Search for the cell housing the specified text and yield its [X, Y] center coordinate. 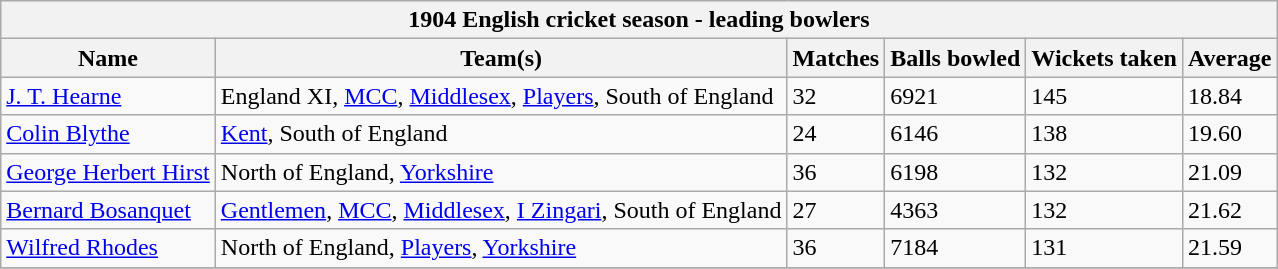
North of England, Players, Yorkshire [501, 248]
6921 [956, 96]
18.84 [1230, 96]
21.59 [1230, 248]
27 [836, 210]
Matches [836, 58]
21.09 [1230, 172]
6146 [956, 134]
Kent, South of England [501, 134]
Wickets taken [1104, 58]
Wilfred Rhodes [108, 248]
7184 [956, 248]
1904 English cricket season - leading bowlers [639, 20]
Colin Blythe [108, 134]
24 [836, 134]
6198 [956, 172]
4363 [956, 210]
Balls bowled [956, 58]
George Herbert Hirst [108, 172]
Average [1230, 58]
19.60 [1230, 134]
131 [1104, 248]
J. T. Hearne [108, 96]
Gentlemen, MCC, Middlesex, I Zingari, South of England [501, 210]
Team(s) [501, 58]
Name [108, 58]
21.62 [1230, 210]
England XI, MCC, Middlesex, Players, South of England [501, 96]
Bernard Bosanquet [108, 210]
32 [836, 96]
145 [1104, 96]
North of England, Yorkshire [501, 172]
138 [1104, 134]
